Identify which cell holds the provided text, then report its (X, Y) central coordinate. 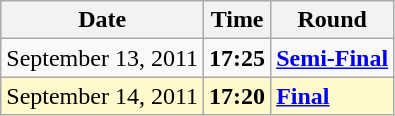
Date (102, 20)
September 13, 2011 (102, 58)
17:20 (238, 96)
17:25 (238, 58)
Semi-Final (332, 58)
Final (332, 96)
September 14, 2011 (102, 96)
Round (332, 20)
Time (238, 20)
